Provide the [X, Y] coordinate of the cell's center where the given text is located.  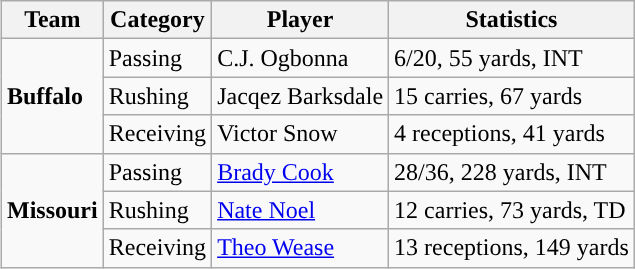
28/36, 228 yards, INT [512, 172]
Team [52, 20]
Category [157, 20]
Theo Wease [300, 248]
Nate Noel [300, 210]
Statistics [512, 20]
4 receptions, 41 yards [512, 134]
C.J. Ogbonna [300, 58]
Missouri [52, 210]
13 receptions, 149 yards [512, 248]
6/20, 55 yards, INT [512, 58]
Player [300, 20]
15 carries, 67 yards [512, 96]
Buffalo [52, 96]
Victor Snow [300, 134]
Brady Cook [300, 172]
12 carries, 73 yards, TD [512, 210]
Jacqez Barksdale [300, 96]
